Return the [X, Y] coordinate for the center point of the cell that contains the specified text.  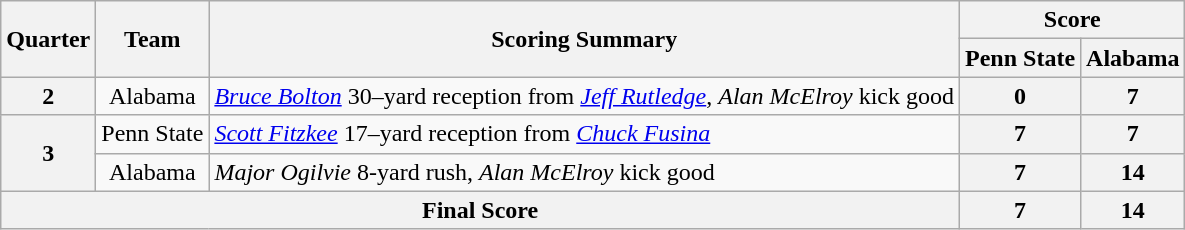
0 [1020, 96]
3 [48, 153]
2 [48, 96]
Bruce Bolton 30–yard reception from Jeff Rutledge, Alan McElroy kick good [584, 96]
Scoring Summary [584, 39]
Score [1072, 20]
Team [152, 39]
Final Score [480, 210]
Quarter [48, 39]
Major Ogilvie 8-yard rush, Alan McElroy kick good [584, 172]
Scott Fitzkee 17–yard reception from Chuck Fusina [584, 134]
